Capture the cell that displays the provided text and extract its (X, Y) central coordinate. 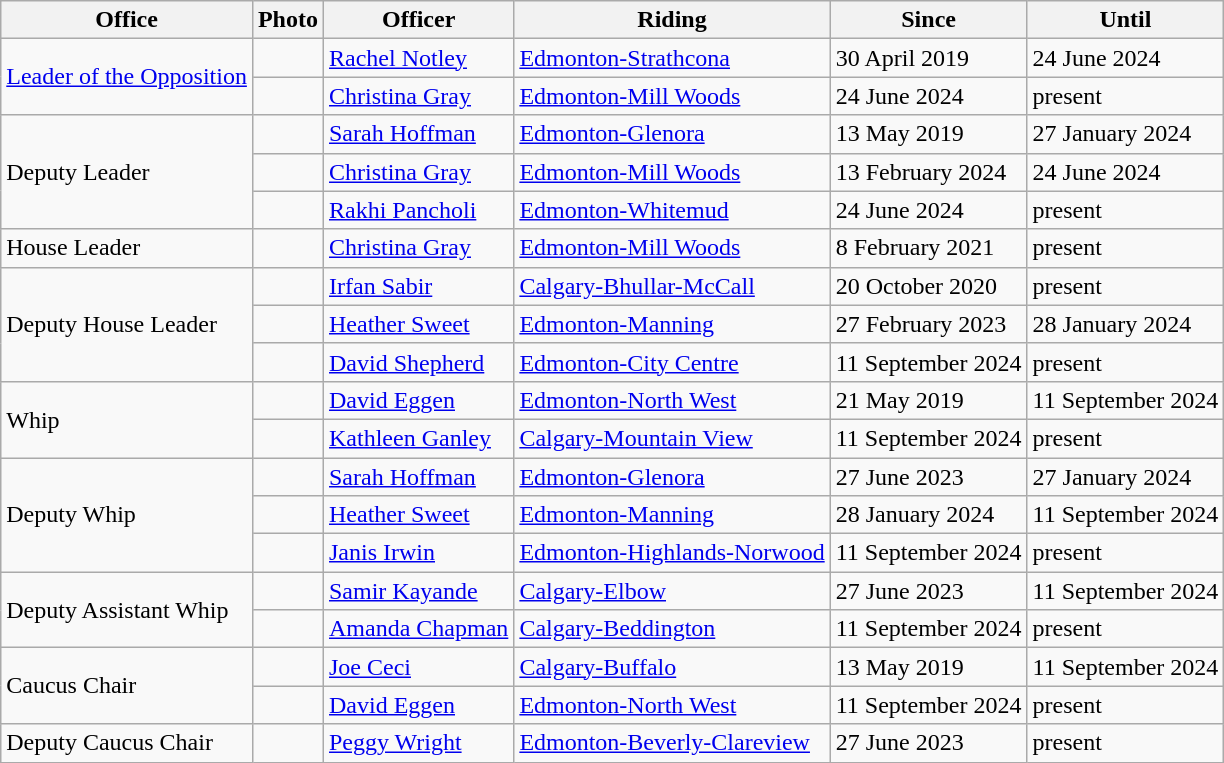
Until (1126, 20)
Calgary-Beddington (672, 629)
27 February 2023 (928, 324)
Edmonton-City Centre (672, 362)
Deputy Assistant Whip (127, 610)
8 February 2021 (928, 248)
Rakhi Pancholi (418, 210)
Caucus Chair (127, 686)
Calgary-Bhullar-McCall (672, 286)
Rachel Notley (418, 58)
Deputy House Leader (127, 324)
21 May 2019 (928, 400)
Samir Kayande (418, 591)
Officer (418, 20)
13 February 2024 (928, 172)
Calgary-Buffalo (672, 667)
Edmonton-Whitemud (672, 210)
Janis Irwin (418, 553)
Joe Ceci (418, 667)
Edmonton-Beverly-Clareview (672, 743)
Deputy Caucus Chair (127, 743)
Since (928, 20)
Riding (672, 20)
Amanda Chapman (418, 629)
Peggy Wright (418, 743)
Deputy Leader (127, 172)
Kathleen Ganley (418, 438)
Edmonton-Strathcona (672, 58)
David Shepherd (418, 362)
30 April 2019 (928, 58)
Office (127, 20)
Photo (288, 20)
Whip (127, 419)
Irfan Sabir (418, 286)
20 October 2020 (928, 286)
Calgary-Elbow (672, 591)
House Leader (127, 248)
Edmonton-Highlands-Norwood (672, 553)
Calgary-Mountain View (672, 438)
Leader of the Opposition (127, 77)
Deputy Whip (127, 515)
